Capture the cell that displays the provided text and extract its (X, Y) central coordinate. 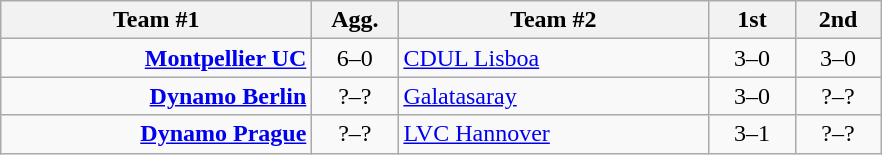
Agg. (355, 20)
6–0 (355, 58)
3–1 (752, 134)
Galatasaray (554, 96)
LVC Hannover (554, 134)
Montpellier UC (156, 58)
2nd (838, 20)
Dynamo Berlin (156, 96)
1st (752, 20)
Team #2 (554, 20)
Team #1 (156, 20)
CDUL Lisboa (554, 58)
Dynamo Prague (156, 134)
